Find where the given text appears and provide that cell's center as [x, y] coordinate. 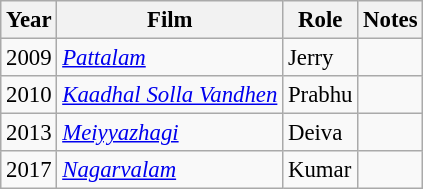
Role [320, 20]
2010 [29, 95]
Kumar [320, 170]
Year [29, 20]
Notes [390, 20]
Nagarvalam [170, 170]
2013 [29, 133]
Deiva [320, 133]
Meiyyazhagi [170, 133]
Jerry [320, 58]
Prabhu [320, 95]
2009 [29, 58]
2017 [29, 170]
Film [170, 20]
Pattalam [170, 58]
Kaadhal Solla Vandhen [170, 95]
